Provide the (x, y) coordinate of the cell's center where the given text is located.  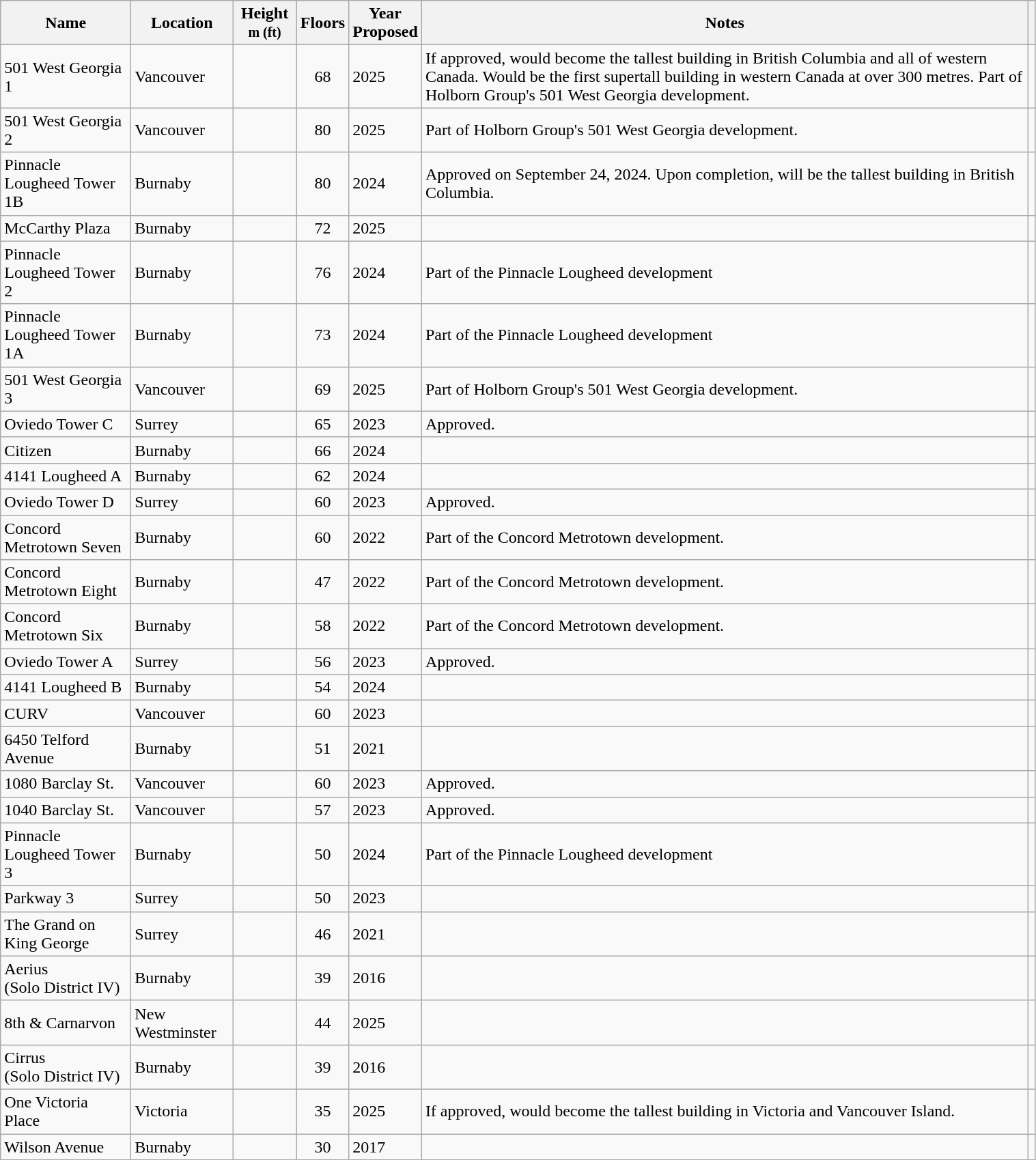
1080 Barclay St. (66, 784)
Pinnacle Lougheed Tower 3 (66, 854)
Oviedo Tower A (66, 662)
35 (322, 1112)
Pinnacle Lougheed Tower 1B (66, 184)
46 (322, 934)
4141 Lougheed A (66, 476)
Year Proposed (385, 23)
65 (322, 424)
Cirrus(Solo District IV) (66, 1066)
62 (322, 476)
44 (322, 1023)
Location (182, 23)
501 West Georgia 3 (66, 389)
If approved, would become the tallest building in Victoria and Vancouver Island. (725, 1112)
Concord Metrotown Six (66, 627)
Pinnacle Lougheed Tower 2 (66, 272)
68 (322, 76)
Citizen (66, 450)
Aerius(Solo District IV) (66, 978)
Approved on September 24, 2024. Upon completion, will be the tallest building in British Columbia. (725, 184)
Concord Metrotown Seven (66, 537)
51 (322, 748)
54 (322, 688)
501 West Georgia 1 (66, 76)
73 (322, 335)
8th & Carnarvon (66, 1023)
Wilson Avenue (66, 1146)
Victoria (182, 1112)
Oviedo Tower C (66, 424)
72 (322, 228)
76 (322, 272)
CURV (66, 713)
6450 Telford Avenue (66, 748)
47 (322, 582)
1040 Barclay St. (66, 810)
Pinnacle Lougheed Tower 1A (66, 335)
4141 Lougheed B (66, 688)
The Grand on King George (66, 934)
New Westminster (182, 1023)
McCarthy Plaza (66, 228)
Oviedo Tower D (66, 502)
Heightm (ft) (265, 23)
Name (66, 23)
One Victoria Place (66, 1112)
69 (322, 389)
Concord Metrotown Eight (66, 582)
56 (322, 662)
66 (322, 450)
Parkway 3 (66, 899)
501 West Georgia 2 (66, 130)
Floors (322, 23)
2017 (385, 1146)
57 (322, 810)
30 (322, 1146)
Notes (725, 23)
58 (322, 627)
